Return [x, y] of the center of cell containing provided text 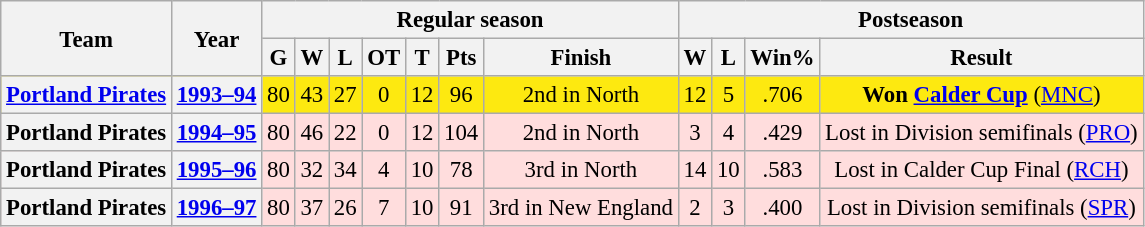
7 [384, 208]
37 [312, 208]
.583 [782, 170]
T [422, 58]
Finish [582, 58]
Pts [462, 58]
43 [312, 95]
22 [344, 133]
Lost in Division semifinals (PRO) [982, 133]
.429 [782, 133]
32 [312, 170]
Postseason [910, 20]
Lost in Division semifinals (SPR) [982, 208]
3rd in North [582, 170]
104 [462, 133]
OT [384, 58]
1993–94 [216, 95]
91 [462, 208]
.400 [782, 208]
5 [728, 95]
46 [312, 133]
1994–95 [216, 133]
14 [694, 170]
2 [694, 208]
26 [344, 208]
1995–96 [216, 170]
Year [216, 38]
G [278, 58]
1996–97 [216, 208]
34 [344, 170]
Win% [782, 58]
Result [982, 58]
Team [86, 38]
78 [462, 170]
3rd in New England [582, 208]
27 [344, 95]
Lost in Calder Cup Final (RCH) [982, 170]
Won Calder Cup (MNC) [982, 95]
Regular season [470, 20]
96 [462, 95]
.706 [782, 95]
